Capture the cell that displays the provided text and extract its [X, Y] central coordinate. 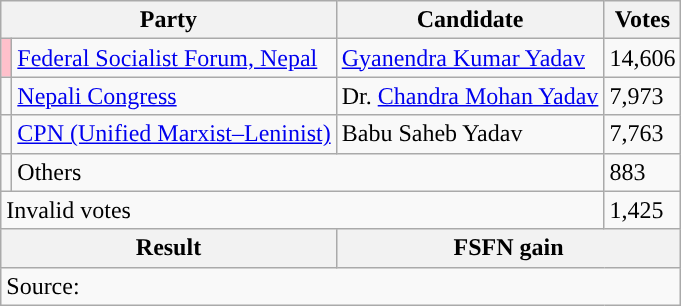
Others [308, 172]
883 [642, 172]
Federal Socialist Forum, Nepal [174, 58]
Candidate [470, 20]
Dr. Chandra Mohan Yadav [470, 96]
Result [168, 248]
Votes [642, 20]
Nepali Congress [174, 96]
Party [168, 20]
Babu Saheb Yadav [470, 134]
CPN (Unified Marxist–Leninist) [174, 134]
Gyanendra Kumar Yadav [470, 58]
7,763 [642, 134]
7,973 [642, 96]
Invalid votes [302, 210]
FSFN gain [508, 248]
1,425 [642, 210]
Source: [341, 286]
14,606 [642, 58]
